Return the (x, y) coordinate for the center point of the cell that contains the specified text.  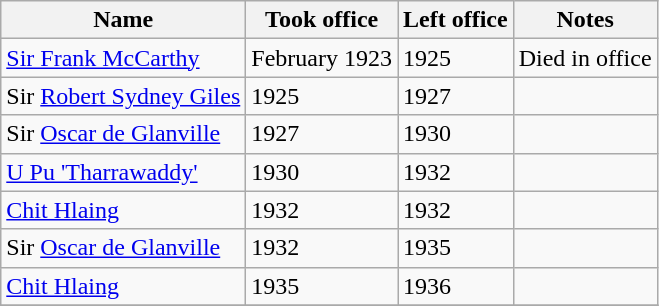
Name (124, 20)
Took office (322, 20)
Notes (585, 20)
Left office (456, 20)
U Pu 'Tharrawaddy' (124, 172)
Sir Robert Sydney Giles (124, 96)
February 1923 (322, 58)
1936 (456, 286)
Died in office (585, 58)
Sir Frank McCarthy (124, 58)
